Return the [X, Y] coordinate for the center point of the cell that contains the specified text.  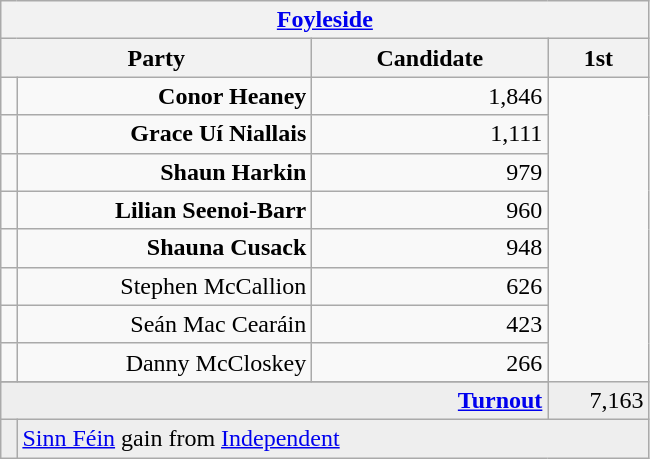
266 [430, 362]
Shauna Cusack [164, 248]
Turnout [274, 400]
626 [430, 286]
960 [430, 210]
1st [598, 58]
Candidate [430, 58]
Lilian Seenoi-Barr [164, 210]
Foyleside [325, 20]
1,111 [430, 134]
Shaun Harkin [164, 172]
979 [430, 172]
948 [430, 248]
7,163 [598, 400]
Sinn Féin gain from Independent [333, 438]
Party [156, 58]
Grace Uí Niallais [164, 134]
Danny McCloskey [164, 362]
1,846 [430, 96]
Stephen McCallion [164, 286]
Seán Mac Cearáin [164, 324]
423 [430, 324]
Conor Heaney [164, 96]
